Capture the cell that displays the provided text and extract its [X, Y] central coordinate. 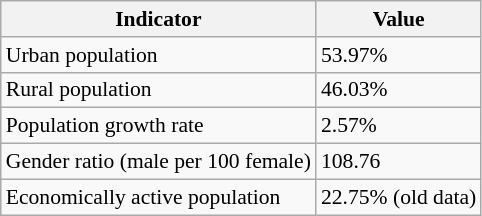
Rural population [158, 90]
46.03% [398, 90]
53.97% [398, 55]
Urban population [158, 55]
2.57% [398, 126]
Indicator [158, 19]
Economically active population [158, 197]
22.75% (old data) [398, 197]
Population growth rate [158, 126]
Value [398, 19]
108.76 [398, 162]
Gender ratio (male per 100 female) [158, 162]
